Return [x, y] of the center of cell containing provided text 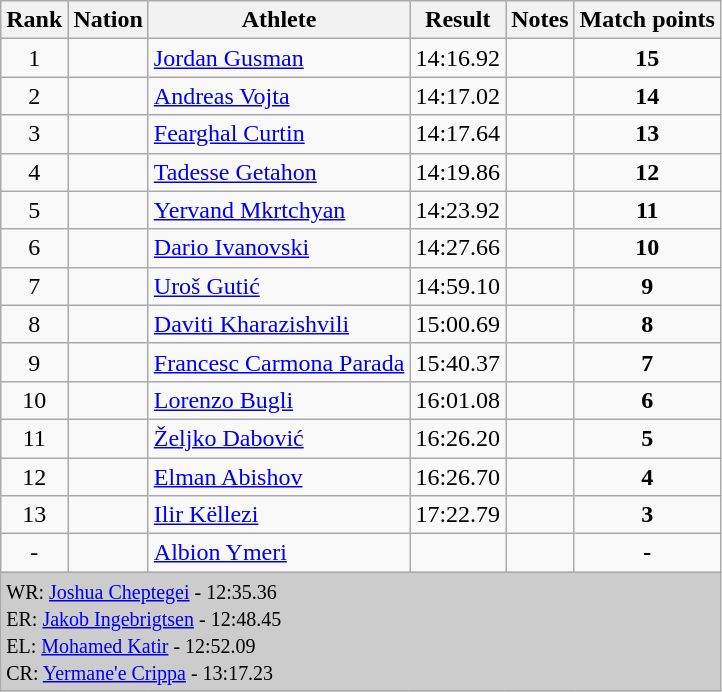
14:16.92 [458, 58]
15:40.37 [458, 362]
Tadesse Getahon [279, 172]
14:19.86 [458, 172]
Result [458, 20]
WR: Joshua Cheptegei - 12:35.36ER: Jakob Ingebrigtsen - 12:48.45EL: Mohamed Katir - 12:52.09CR: Yermane'e Crippa - 13:17.23 [361, 632]
Lorenzo Bugli [279, 400]
16:01.08 [458, 400]
Uroš Gutić [279, 286]
Match points [647, 20]
15 [647, 58]
Yervand Mkrtchyan [279, 210]
Dario Ivanovski [279, 248]
Rank [34, 20]
14:23.92 [458, 210]
Jordan Gusman [279, 58]
Athlete [279, 20]
Nation [108, 20]
Fearghal Curtin [279, 134]
14 [647, 96]
14:17.02 [458, 96]
16:26.70 [458, 477]
Elman Abishov [279, 477]
2 [34, 96]
Notes [540, 20]
Daviti Kharazishvili [279, 324]
1 [34, 58]
Željko Dabović [279, 438]
15:00.69 [458, 324]
Francesc Carmona Parada [279, 362]
14:59.10 [458, 286]
14:17.64 [458, 134]
Andreas Vojta [279, 96]
17:22.79 [458, 515]
Ilir Këllezi [279, 515]
16:26.20 [458, 438]
14:27.66 [458, 248]
Albion Ymeri [279, 553]
